Return the [X, Y] coordinate for the center point of the cell that contains the specified text.  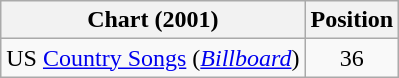
US Country Songs (Billboard) [153, 58]
36 [352, 58]
Position [352, 20]
Chart (2001) [153, 20]
